Scan for the cell matching the given text and deliver its (x, y) coordinate at center. 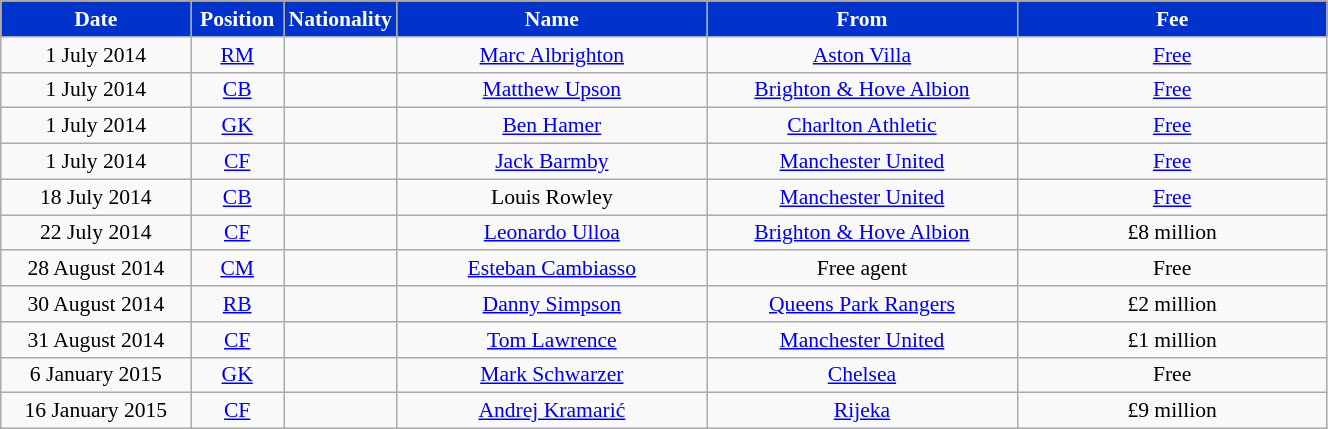
£8 million (1172, 233)
£1 million (1172, 340)
Aston Villa (862, 55)
RM (238, 55)
RB (238, 304)
30 August 2014 (96, 304)
Marc Albrighton (552, 55)
£9 million (1172, 411)
Ben Hamer (552, 126)
28 August 2014 (96, 269)
Tom Lawrence (552, 340)
Date (96, 19)
£2 million (1172, 304)
Queens Park Rangers (862, 304)
Mark Schwarzer (552, 375)
22 July 2014 (96, 233)
Louis Rowley (552, 197)
Andrej Kramarić (552, 411)
Position (238, 19)
Fee (1172, 19)
Charlton Athletic (862, 126)
Leonardo Ulloa (552, 233)
Chelsea (862, 375)
Name (552, 19)
Esteban Cambiasso (552, 269)
Danny Simpson (552, 304)
31 August 2014 (96, 340)
Free agent (862, 269)
From (862, 19)
18 July 2014 (96, 197)
16 January 2015 (96, 411)
Matthew Upson (552, 90)
CM (238, 269)
Jack Barmby (552, 162)
Rijeka (862, 411)
6 January 2015 (96, 375)
Nationality (340, 19)
